Return the [X, Y] coordinate for the center point of the cell that contains the specified text.  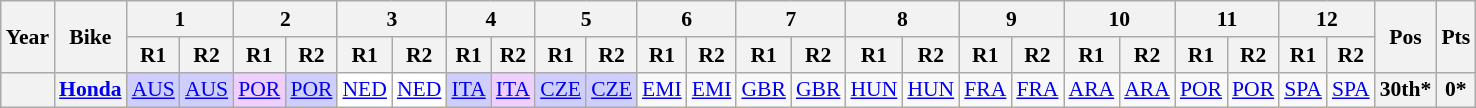
3 [392, 19]
11 [1227, 19]
12 [1326, 19]
Bike [90, 36]
Year [28, 36]
4 [490, 19]
10 [1120, 19]
7 [790, 19]
1 [180, 19]
5 [586, 19]
30th* [1406, 90]
8 [902, 19]
0* [1456, 90]
Pts [1456, 36]
2 [285, 19]
9 [1011, 19]
6 [686, 19]
Pos [1406, 36]
Honda [90, 90]
